Output the [X, Y] coordinate of the center of the cell containing the given text.  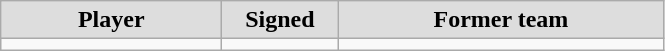
Former team [501, 20]
Player [112, 20]
Signed [280, 20]
